Scan for the cell matching the given text and deliver its [X, Y] coordinate at center. 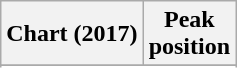
Peak position [189, 34]
Chart (2017) [72, 34]
